Search for the cell housing the specified text and yield its (X, Y) center coordinate. 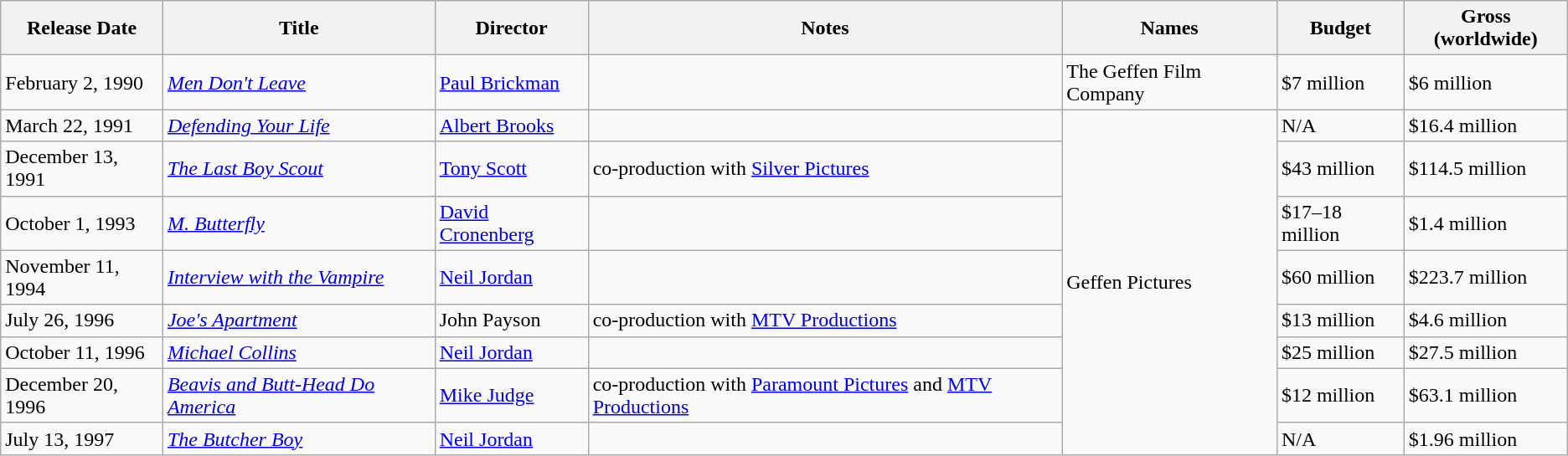
$7 million (1340, 82)
M. Butterfly (298, 223)
Mike Judge (511, 395)
Budget (1340, 28)
$16.4 million (1486, 126)
Michael Collins (298, 352)
Beavis and Butt-Head Do America (298, 395)
Paul Brickman (511, 82)
Notes (825, 28)
Interview with the Vampire (298, 278)
$43 million (1340, 169)
Gross (worldwide) (1486, 28)
December 20, 1996 (82, 395)
November 11, 1994 (82, 278)
Joe's Apartment (298, 320)
The Last Boy Scout (298, 169)
Defending Your Life (298, 126)
February 2, 1990 (82, 82)
$60 million (1340, 278)
$13 million (1340, 320)
$1.4 million (1486, 223)
$27.5 million (1486, 352)
David Cronenberg (511, 223)
co-production with Paramount Pictures and MTV Productions (825, 395)
$114.5 million (1486, 169)
March 22, 1991 (82, 126)
Albert Brooks (511, 126)
December 13, 1991 (82, 169)
$6 million (1486, 82)
$63.1 million (1486, 395)
co-production with Silver Pictures (825, 169)
July 26, 1996 (82, 320)
John Payson (511, 320)
Title (298, 28)
July 13, 1997 (82, 438)
$4.6 million (1486, 320)
The Geffen Film Company (1169, 82)
Geffen Pictures (1169, 282)
$223.7 million (1486, 278)
co-production with MTV Productions (825, 320)
Director (511, 28)
Men Don't Leave (298, 82)
Release Date (82, 28)
October 1, 1993 (82, 223)
October 11, 1996 (82, 352)
$1.96 million (1486, 438)
The Butcher Boy (298, 438)
Names (1169, 28)
$12 million (1340, 395)
Tony Scott (511, 169)
$25 million (1340, 352)
$17–18 million (1340, 223)
